Detect which cell encompasses the target text, then output its (X, Y) center coordinate. 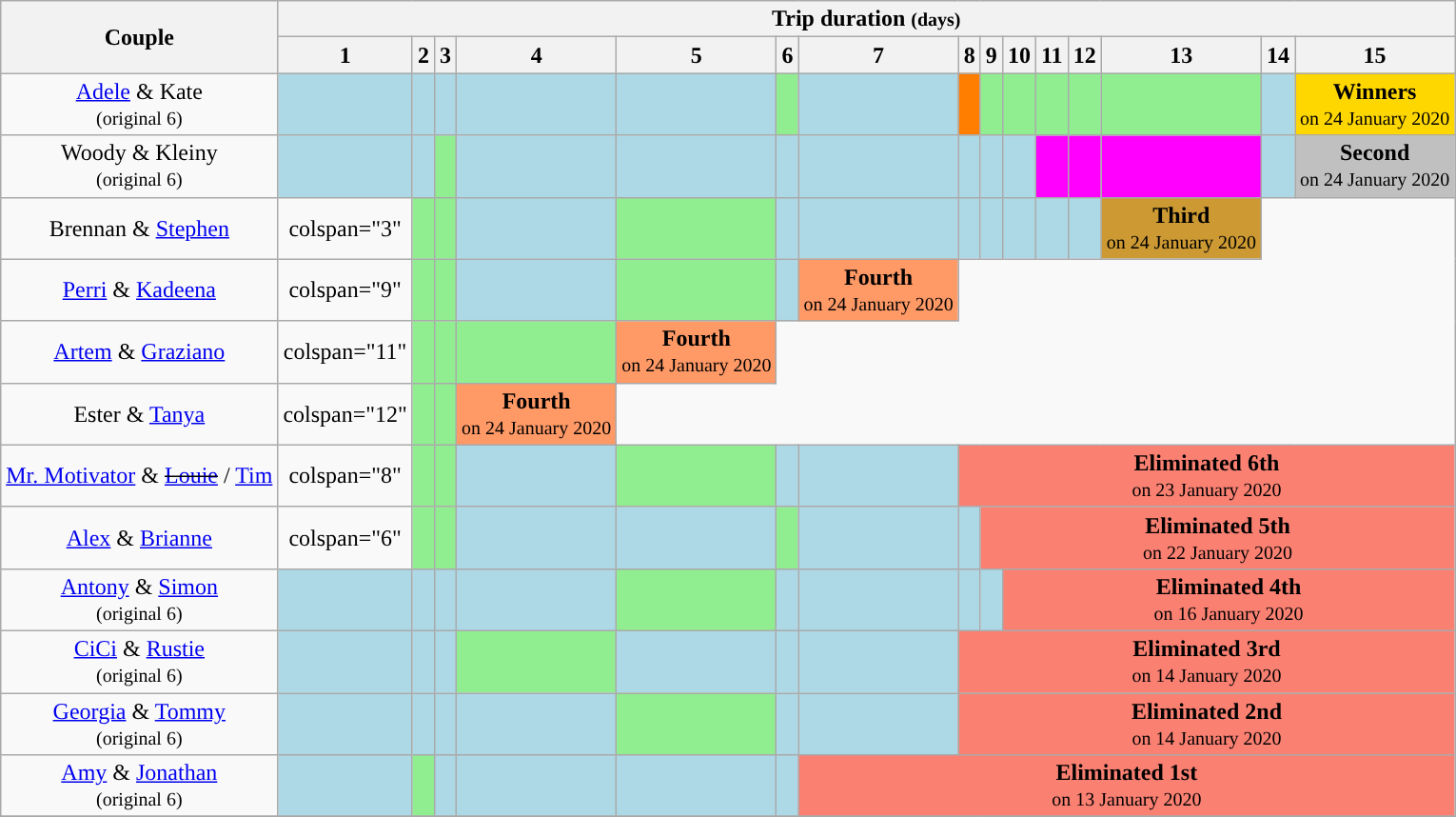
4 (537, 55)
colspan="8" (345, 476)
10 (1018, 55)
colspan="11" (345, 352)
14 (1277, 55)
Mr. Motivator & Louie / Tim (139, 476)
6 (788, 55)
Secondon 24 January 2020 (1374, 166)
15 (1374, 55)
Artem & Graziano (139, 352)
8 (969, 55)
11 (1052, 55)
CiCi & Rustie(original 6) (139, 661)
Trip duration (days) (866, 19)
Eliminated 5thon 22 January 2020 (1217, 537)
Ester & Tanya (139, 413)
Antony & Simon(original 6) (139, 600)
13 (1181, 55)
Eliminated 4thon 16 January 2020 (1228, 600)
Thirdon 24 January 2020 (1181, 229)
Perri & Kadeena (139, 289)
Winnerson 24 January 2020 (1374, 105)
7 (878, 55)
9 (992, 55)
Woody & Kleiny(original 6) (139, 166)
Eliminated 1ston 13 January 2020 (1127, 787)
12 (1085, 55)
Couple (139, 37)
Eliminated 6thon 23 January 2020 (1207, 476)
colspan="3" (345, 229)
Eliminated 3rdon 14 January 2020 (1207, 661)
colspan="6" (345, 537)
3 (445, 55)
Eliminated 2ndon 14 January 2020 (1207, 724)
Amy & Jonathan(original 6) (139, 787)
1 (345, 55)
colspan="9" (345, 289)
Alex & Brianne (139, 537)
2 (423, 55)
Georgia & Tommy(original 6) (139, 724)
Brennan & Stephen (139, 229)
5 (697, 55)
colspan="12" (345, 413)
Adele & Kate(original 6) (139, 105)
